Provide the [X, Y] coordinate of the cell's center where the given text is located.  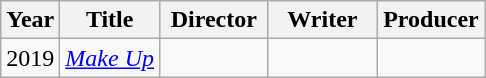
Director [214, 20]
Title [110, 20]
Year [30, 20]
2019 [30, 58]
Producer [432, 20]
Writer [322, 20]
Make Up [110, 58]
